Search for the cell housing the specified text and yield its (X, Y) center coordinate. 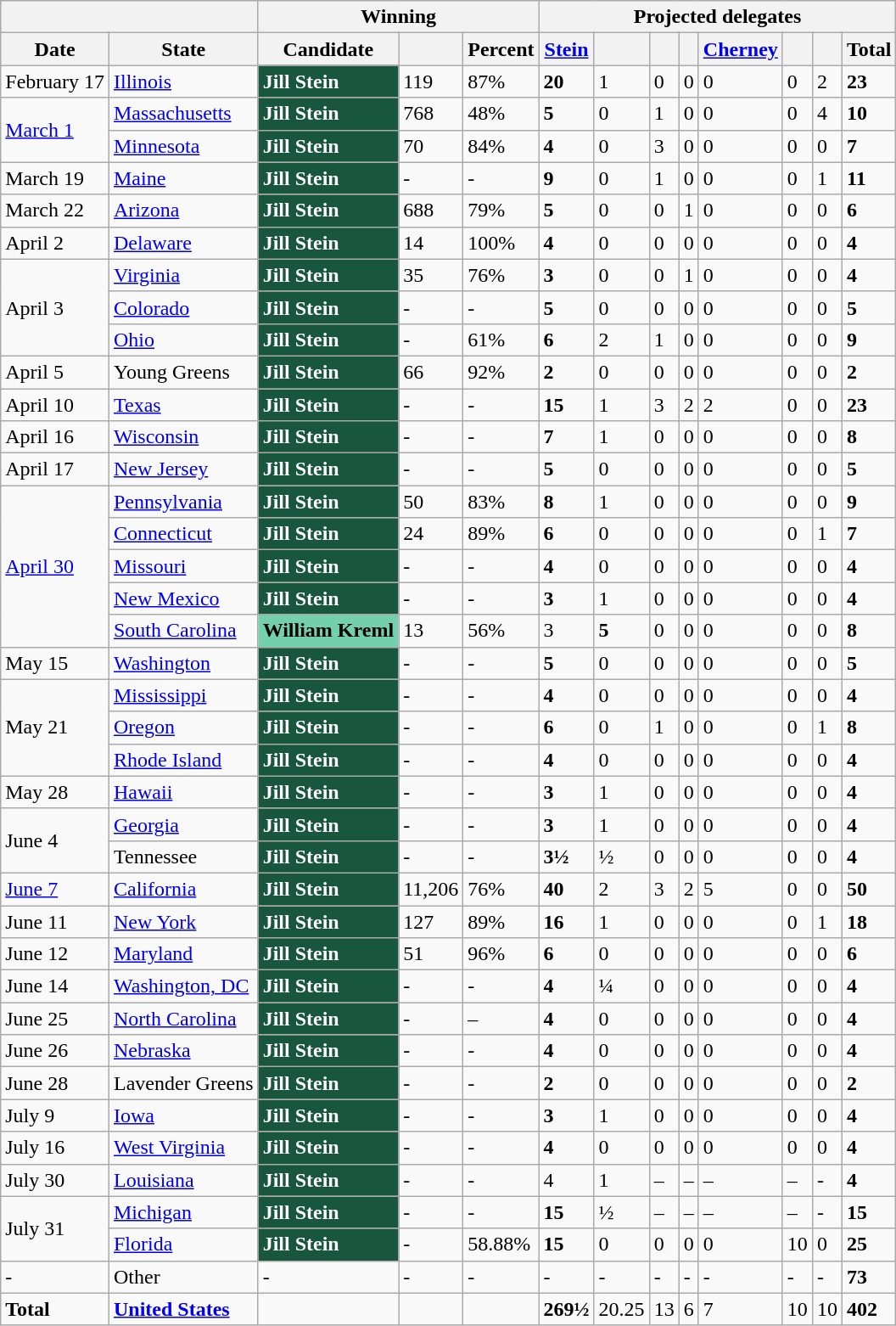
Minnesota (183, 146)
Missouri (183, 566)
Date (55, 49)
18 (869, 921)
Percent (501, 49)
35 (431, 275)
State (183, 49)
Iowa (183, 1115)
March 1 (55, 130)
July 30 (55, 1180)
North Carolina (183, 1019)
96% (501, 954)
Cherney (740, 49)
58.88% (501, 1245)
Wisconsin (183, 437)
92% (501, 372)
688 (431, 211)
Colorado (183, 307)
May 15 (55, 663)
Nebraska (183, 1051)
June 12 (55, 954)
66 (431, 372)
Connecticut (183, 534)
Texas (183, 405)
New York (183, 921)
March 19 (55, 178)
Arizona (183, 211)
768 (431, 114)
June 28 (55, 1083)
July 16 (55, 1148)
May 28 (55, 792)
April 30 (55, 566)
Rhode Island (183, 760)
Projected delegates (718, 17)
Young Greens (183, 372)
June 11 (55, 921)
April 2 (55, 243)
April 16 (55, 437)
June 14 (55, 986)
South Carolina (183, 631)
24 (431, 534)
Stein (567, 49)
100% (501, 243)
20.25 (621, 1309)
New Mexico (183, 598)
June 7 (55, 889)
California (183, 889)
Washington, DC (183, 986)
70 (431, 146)
Candidate (328, 49)
56% (501, 631)
Louisiana (183, 1180)
Virginia (183, 275)
87% (501, 81)
14 (431, 243)
July 9 (55, 1115)
June 4 (55, 840)
Ohio (183, 340)
269½ (567, 1309)
February 17 (55, 81)
84% (501, 146)
June 25 (55, 1019)
William Kreml (328, 631)
March 22 (55, 211)
Washington (183, 663)
July 31 (55, 1228)
Oregon (183, 728)
Pennsylvania (183, 502)
40 (567, 889)
June 26 (55, 1051)
April 5 (55, 372)
April 10 (55, 405)
Maryland (183, 954)
United States (183, 1309)
3½ (567, 857)
¼ (621, 986)
20 (567, 81)
May 21 (55, 728)
Maine (183, 178)
Massachusetts (183, 114)
402 (869, 1309)
119 (431, 81)
Delaware (183, 243)
Florida (183, 1245)
Tennessee (183, 857)
79% (501, 211)
Mississippi (183, 695)
Hawaii (183, 792)
April 3 (55, 307)
Illinois (183, 81)
West Virginia (183, 1148)
11 (869, 178)
Winning (399, 17)
Georgia (183, 824)
83% (501, 502)
11,206 (431, 889)
Lavender Greens (183, 1083)
16 (567, 921)
127 (431, 921)
Other (183, 1277)
51 (431, 954)
April 17 (55, 469)
48% (501, 114)
61% (501, 340)
Michigan (183, 1212)
New Jersey (183, 469)
73 (869, 1277)
25 (869, 1245)
